Detect which cell encompasses the target text, then output its (x, y) center coordinate. 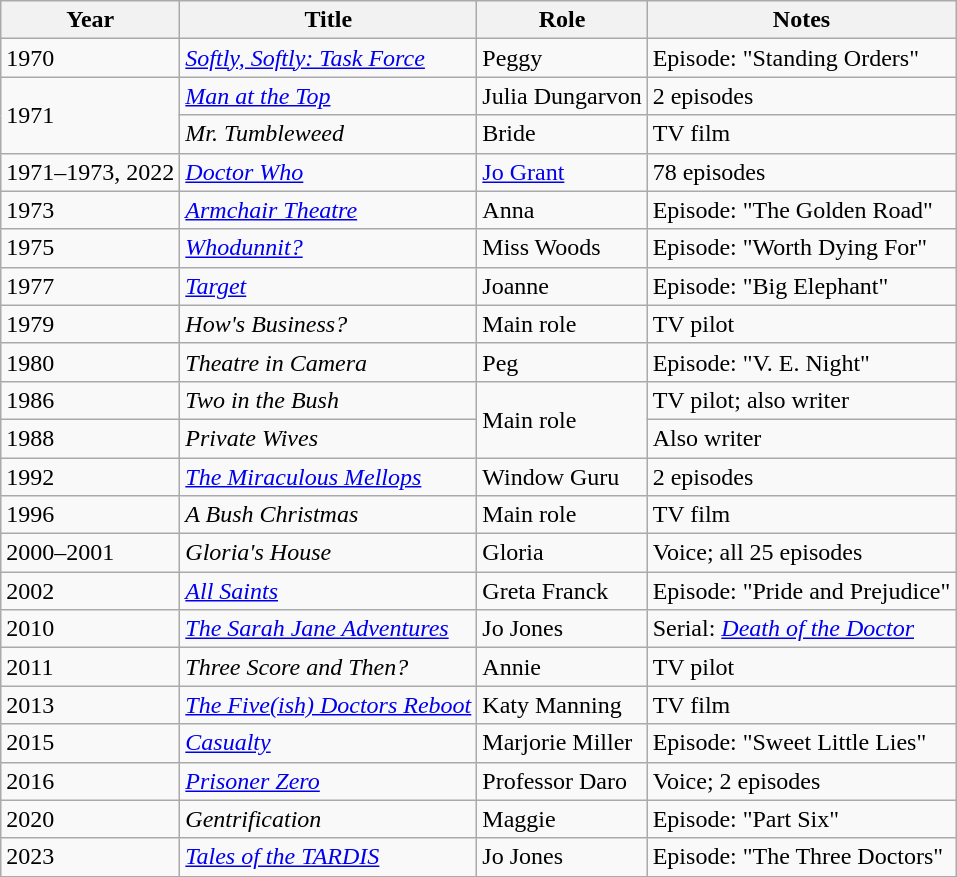
1986 (90, 400)
1992 (90, 477)
Episode: "Sweet Little Lies" (802, 743)
TV pilot; also writer (802, 400)
2000–2001 (90, 553)
2002 (90, 591)
Prisoner Zero (328, 781)
Serial: Death of the Doctor (802, 629)
Two in the Bush (328, 400)
2016 (90, 781)
1971–1973, 2022 (90, 172)
1988 (90, 438)
Three Score and Then? (328, 667)
1977 (90, 286)
The Five(ish) Doctors Reboot (328, 705)
Episode: "Pride and Prejudice" (802, 591)
1975 (90, 248)
Anna (562, 210)
Also writer (802, 438)
Episode: "The Three Doctors" (802, 857)
2015 (90, 743)
Man at the Top (328, 96)
Peggy (562, 58)
Title (328, 20)
2010 (90, 629)
78 episodes (802, 172)
Theatre in Camera (328, 362)
Gentrification (328, 819)
Casualty (328, 743)
Episode: "Big Elephant" (802, 286)
Notes (802, 20)
The Miraculous Mellops (328, 477)
Tales of the TARDIS (328, 857)
The Sarah Jane Adventures (328, 629)
1996 (90, 515)
How's Business? (328, 324)
Window Guru (562, 477)
Mr. Tumbleweed (328, 134)
2013 (90, 705)
Bride (562, 134)
Episode: "V. E. Night" (802, 362)
Annie (562, 667)
Maggie (562, 819)
Joanne (562, 286)
1980 (90, 362)
1979 (90, 324)
Gloria's House (328, 553)
1971 (90, 115)
Private Wives (328, 438)
Professor Daro (562, 781)
2011 (90, 667)
Miss Woods (562, 248)
Voice; all 25 episodes (802, 553)
Voice; 2 episodes (802, 781)
Julia Dungarvon (562, 96)
2020 (90, 819)
Episode: "Part Six" (802, 819)
Marjorie Miller (562, 743)
A Bush Christmas (328, 515)
Episode: "The Golden Road" (802, 210)
Armchair Theatre (328, 210)
Katy Manning (562, 705)
1970 (90, 58)
Year (90, 20)
Doctor Who (328, 172)
Role (562, 20)
Greta Franck (562, 591)
Target (328, 286)
All Saints (328, 591)
Gloria (562, 553)
Episode: "Worth Dying For" (802, 248)
2023 (90, 857)
1973 (90, 210)
Episode: "Standing Orders" (802, 58)
Softly, Softly: Task Force (328, 58)
Peg (562, 362)
Whodunnit? (328, 248)
Jo Grant (562, 172)
